Identify which cell holds the provided text, then report its [X, Y] central coordinate. 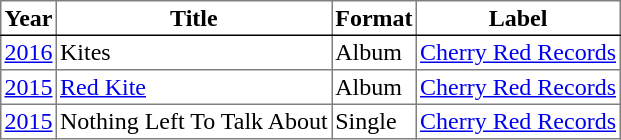
Single [374, 121]
2016 [29, 52]
Kites [194, 52]
Red Kite [194, 87]
Title [194, 18]
Nothing Left To Talk About [194, 121]
Label [518, 18]
Year [29, 18]
Format [374, 18]
